Return (x, y) of the center of cell containing provided text 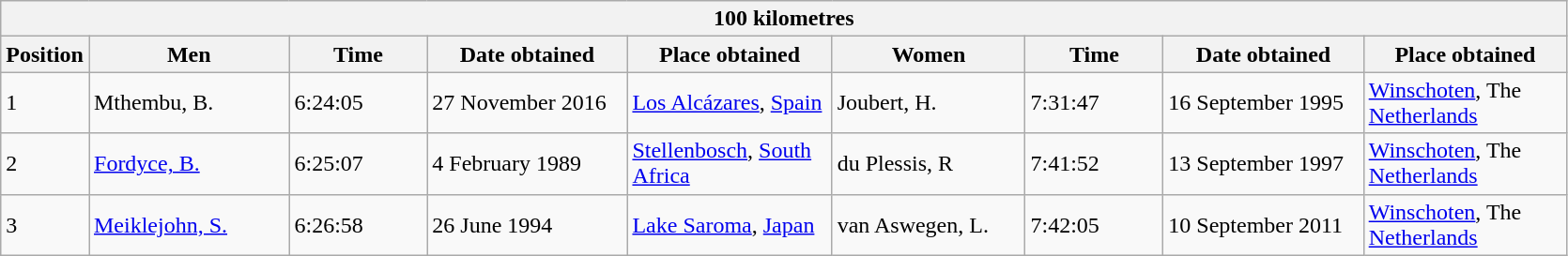
Position (45, 54)
10 September 2011 (1264, 225)
Lake Saroma, Japan (730, 225)
16 September 1995 (1264, 103)
13 September 1997 (1264, 163)
27 November 2016 (528, 103)
7:41:52 (1095, 163)
Meiklejohn, S. (188, 225)
Joubert, H. (929, 103)
1 (45, 103)
7:42:05 (1095, 225)
Los Alcázares, Spain (730, 103)
6:25:07 (359, 163)
Mthembu, B. (188, 103)
3 (45, 225)
6:26:58 (359, 225)
6:24:05 (359, 103)
100 kilometres (784, 19)
Fordyce, B. (188, 163)
7:31:47 (1095, 103)
Men (188, 54)
26 June 1994 (528, 225)
Women (929, 54)
van Aswegen, L. (929, 225)
du Plessis, R (929, 163)
4 February 1989 (528, 163)
2 (45, 163)
Stellenbosch, South Africa (730, 163)
